Find where the given text appears and provide that cell's center as [x, y] coordinate. 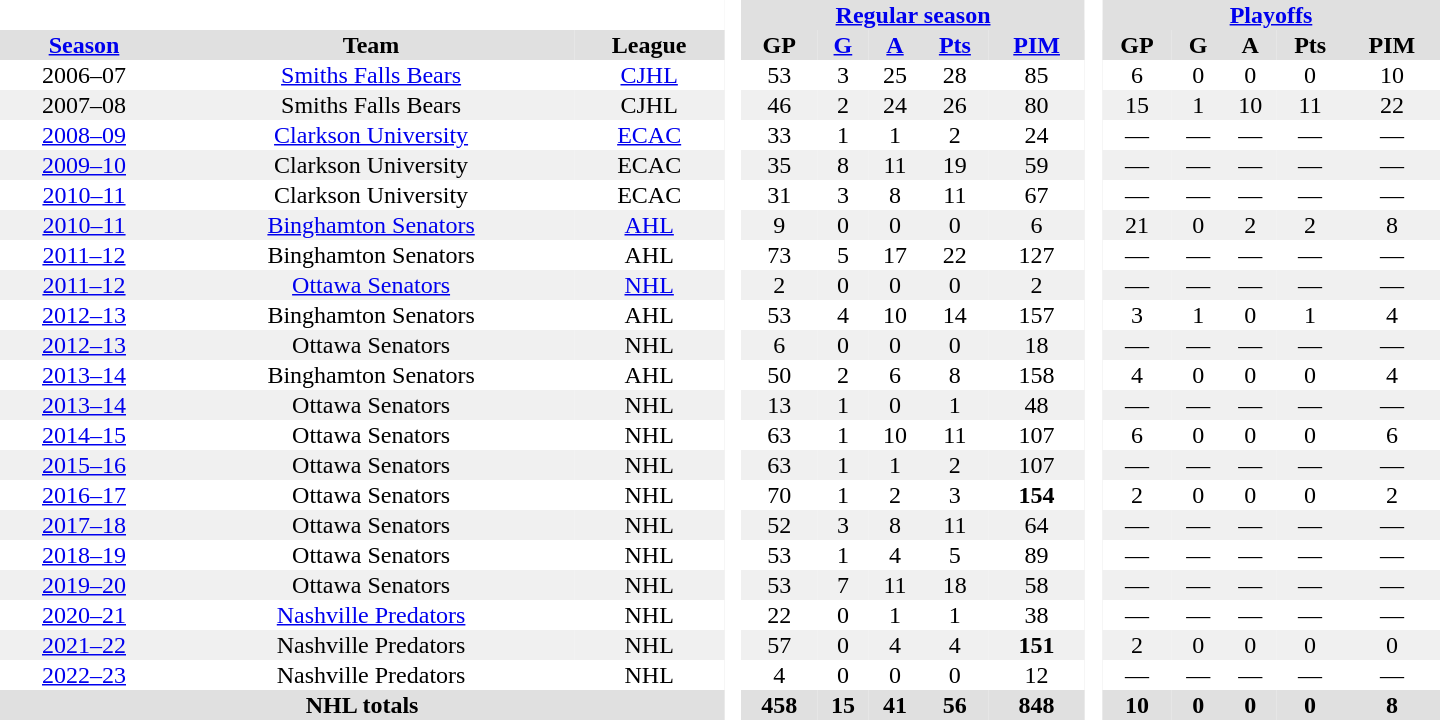
59 [1037, 165]
21 [1137, 225]
2009–10 [84, 165]
458 [780, 705]
33 [780, 135]
41 [895, 705]
2014–15 [84, 435]
League [649, 45]
46 [780, 105]
Season [84, 45]
38 [1037, 615]
31 [780, 195]
64 [1037, 525]
19 [955, 165]
157 [1037, 315]
NHL totals [362, 705]
12 [1037, 675]
73 [780, 255]
2007–08 [84, 105]
28 [955, 75]
Regular season [914, 15]
25 [895, 75]
13 [780, 405]
35 [780, 165]
9 [780, 225]
151 [1037, 645]
58 [1037, 585]
2017–18 [84, 525]
48 [1037, 405]
158 [1037, 375]
2016–17 [84, 495]
Team [371, 45]
2018–19 [84, 555]
127 [1037, 255]
2022–23 [84, 675]
Playoffs [1271, 15]
2021–22 [84, 645]
154 [1037, 495]
7 [843, 585]
50 [780, 375]
67 [1037, 195]
56 [955, 705]
80 [1037, 105]
2006–07 [84, 75]
57 [780, 645]
26 [955, 105]
848 [1037, 705]
85 [1037, 75]
14 [955, 315]
2020–21 [84, 615]
2015–16 [84, 465]
17 [895, 255]
70 [780, 495]
2019–20 [84, 585]
52 [780, 525]
89 [1037, 555]
2008–09 [84, 135]
